Return (X, Y) of the center of cell containing provided text 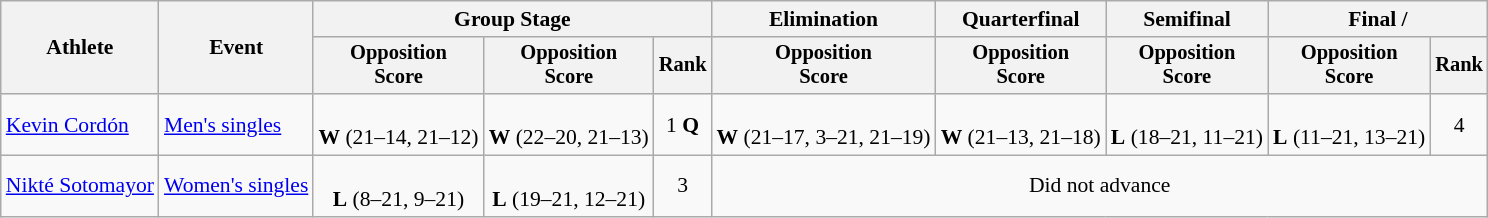
W (22–20, 21–13) (569, 124)
Final / (1378, 19)
1 Q (683, 124)
Men's singles (236, 124)
W (21–17, 3–21, 21–19) (823, 124)
Elimination (823, 19)
Women's singles (236, 186)
W (21–14, 21–12) (398, 124)
Event (236, 48)
Kevin Cordón (80, 124)
L (18–21, 11–21) (1187, 124)
Nikté Sotomayor (80, 186)
Group Stage (512, 19)
Semifinal (1187, 19)
L (8–21, 9–21) (398, 186)
Athlete (80, 48)
W (21–13, 21–18) (1021, 124)
Did not advance (1099, 186)
3 (683, 186)
L (19–21, 12–21) (569, 186)
L (11–21, 13–21) (1349, 124)
4 (1459, 124)
Quarterfinal (1021, 19)
